Identify which cell holds the provided text, then report its [x, y] central coordinate. 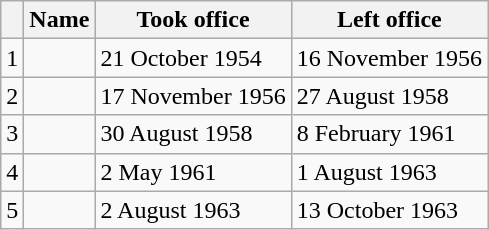
2 August 1963 [193, 210]
Took office [193, 20]
13 October 1963 [389, 210]
30 August 1958 [193, 134]
2 [12, 96]
Name [60, 20]
4 [12, 172]
3 [12, 134]
2 May 1961 [193, 172]
17 November 1956 [193, 96]
27 August 1958 [389, 96]
16 November 1956 [389, 58]
1 [12, 58]
8 February 1961 [389, 134]
1 August 1963 [389, 172]
21 October 1954 [193, 58]
5 [12, 210]
Left office [389, 20]
